Detect which cell encompasses the target text, then output its (x, y) center coordinate. 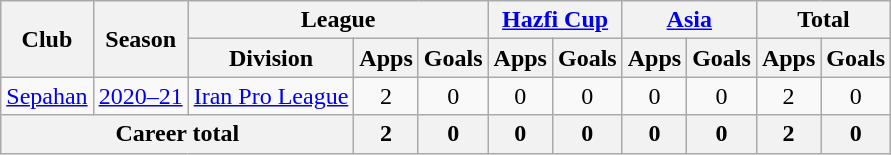
2020–21 (140, 96)
League (338, 20)
Asia (689, 20)
Career total (178, 134)
Division (271, 58)
Hazfi Cup (555, 20)
Club (47, 39)
Iran Pro League (271, 96)
Season (140, 39)
Sepahan (47, 96)
Total (823, 20)
